For the text-containing cell, return its midpoint in [X, Y] coordinate format. 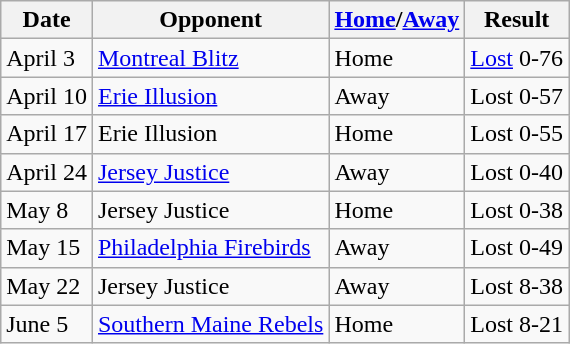
Date [47, 20]
Lost 0-38 [517, 210]
Lost 0-40 [517, 172]
Lost 0-49 [517, 248]
Opponent [210, 20]
Home/Away [397, 20]
Lost 8-38 [517, 286]
May 8 [47, 210]
Lost 8-21 [517, 324]
Result [517, 20]
Lost 0-57 [517, 96]
May 15 [47, 248]
April 24 [47, 172]
May 22 [47, 286]
Philadelphia Firebirds [210, 248]
April 10 [47, 96]
April 3 [47, 58]
June 5 [47, 324]
Lost 0-76 [517, 58]
April 17 [47, 134]
Montreal Blitz [210, 58]
Southern Maine Rebels [210, 324]
Lost 0-55 [517, 134]
